Locate the cell with the specified text and output its [x, y] center coordinate. 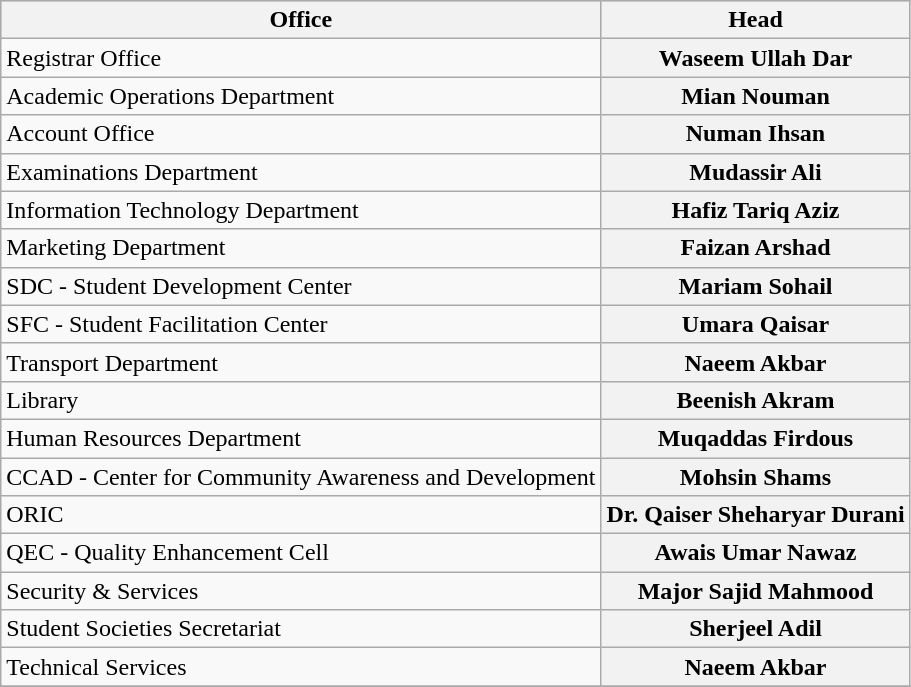
Academic Operations Department [301, 96]
QEC - Quality Enhancement Cell [301, 553]
ORIC [301, 515]
Major Sajid Mahmood [756, 591]
Account Office [301, 134]
Awais Umar Nawaz [756, 553]
Library [301, 400]
Security & Services [301, 591]
Head [756, 20]
Hafiz Tariq Aziz [756, 210]
Examinations Department [301, 172]
CCAD - Center for Community Awareness and Development [301, 477]
Sherjeel Adil [756, 629]
SDC - Student Development Center [301, 286]
Mian Nouman [756, 96]
Umara Qaisar [756, 324]
Faizan Arshad [756, 248]
SFC - Student Facilitation Center [301, 324]
Registrar Office [301, 58]
Mohsin Shams [756, 477]
Beenish Akram [756, 400]
Numan Ihsan [756, 134]
Technical Services [301, 667]
Dr. Qaiser Sheharyar Durani [756, 515]
Information Technology Department [301, 210]
Mariam Sohail [756, 286]
Muqaddas Firdous [756, 438]
Marketing Department [301, 248]
Office [301, 20]
Student Societies Secretariat [301, 629]
Mudassir Ali [756, 172]
Human Resources Department [301, 438]
Transport Department [301, 362]
Waseem Ullah Dar [756, 58]
